Return the (X, Y) coordinate for the center point of the cell that contains the specified text.  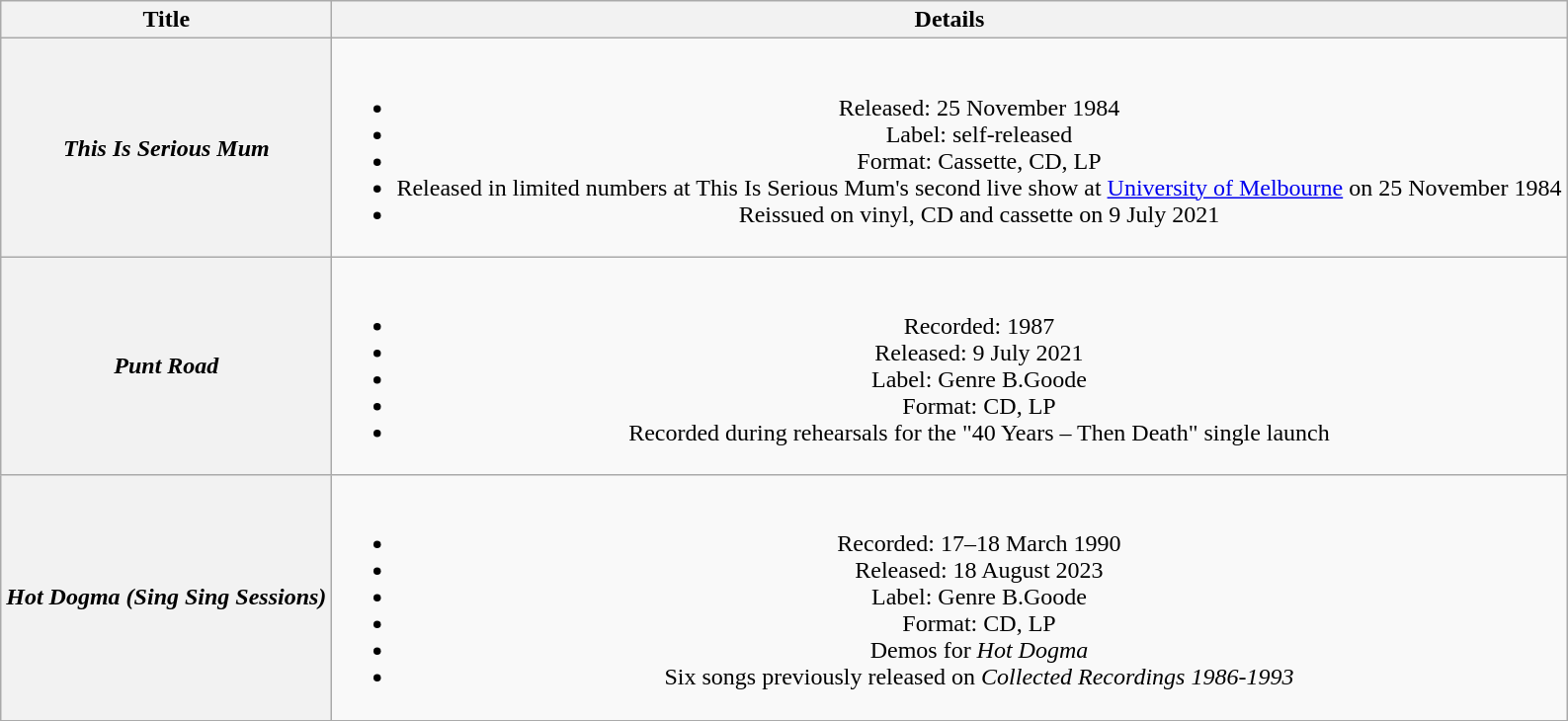
This Is Serious Mum (166, 148)
Punt Road (166, 365)
Details (949, 20)
Hot Dogma (Sing Sing Sessions) (166, 598)
Recorded: 1987Released: 9 July 2021Label: Genre B.GoodeFormat: CD, LPRecorded during rehearsals for the "40 Years – Then Death" single launch (949, 365)
Title (166, 20)
